Find where the given text appears and provide that cell's center as [x, y] coordinate. 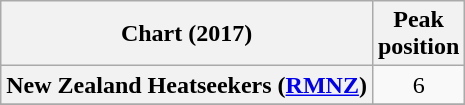
Chart (2017) [187, 34]
New Zealand Heatseekers (RMNZ) [187, 85]
6 [418, 85]
Peak position [418, 34]
